Capture the cell that displays the provided text and extract its (X, Y) central coordinate. 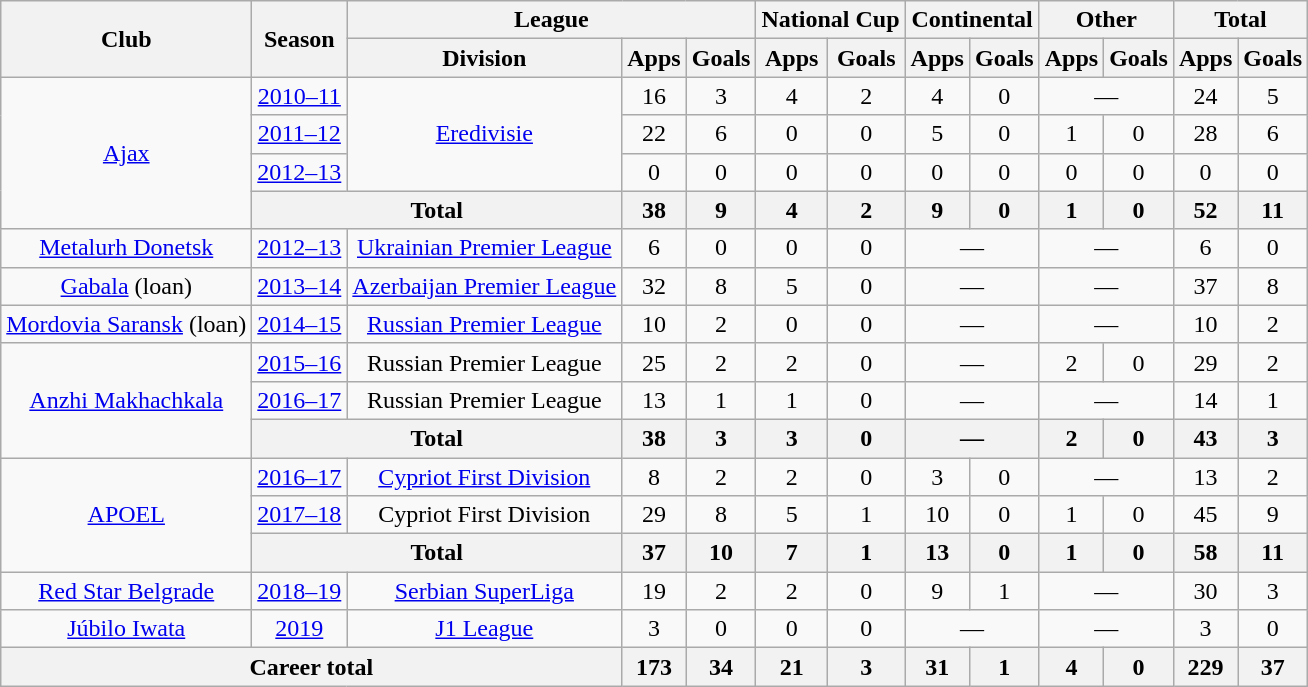
25 (654, 362)
14 (1205, 400)
24 (1205, 96)
Mordovia Saransk (loan) (126, 324)
Metalurh Donetsk (126, 248)
Júbilo Iwata (126, 629)
52 (1205, 210)
Anzhi Makhachkala (126, 400)
58 (1205, 553)
2014–15 (300, 324)
Red Star Belgrade (126, 591)
43 (1205, 438)
League (552, 20)
National Cup (830, 20)
Other (1106, 20)
2015–16 (300, 362)
Division (484, 58)
APOEL (126, 515)
45 (1205, 515)
Azerbaijan Premier League (484, 286)
2018–19 (300, 591)
Season (300, 39)
19 (654, 591)
Ajax (126, 153)
Career total (312, 667)
Serbian SuperLiga (484, 591)
31 (937, 667)
Ukrainian Premier League (484, 248)
32 (654, 286)
2017–18 (300, 515)
2019 (300, 629)
2013–14 (300, 286)
2010–11 (300, 96)
7 (792, 553)
21 (792, 667)
Gabala (loan) (126, 286)
22 (654, 134)
Club (126, 39)
J1 League (484, 629)
30 (1205, 591)
Eredivisie (484, 134)
34 (721, 667)
28 (1205, 134)
2011–12 (300, 134)
173 (654, 667)
229 (1205, 667)
16 (654, 96)
Continental (972, 20)
